Provide the (x, y) coordinate of the cell's center where the given text is located.  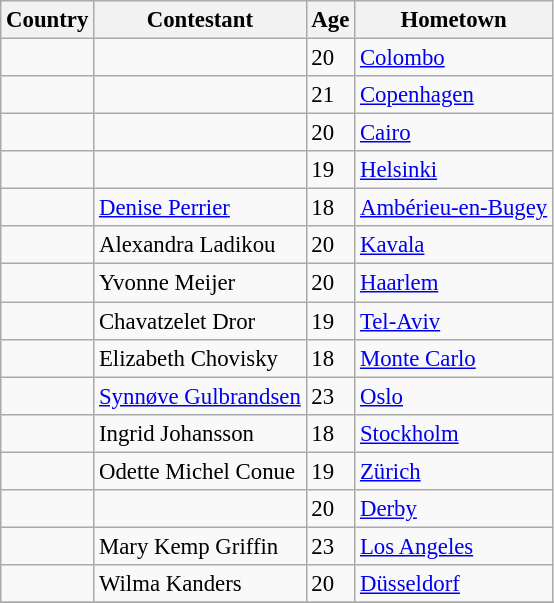
Los Angeles (454, 546)
Alexandra Ladikou (200, 245)
Monte Carlo (454, 358)
Colombo (454, 58)
Denise Perrier (200, 208)
Tel-Aviv (454, 321)
Contestant (200, 20)
Düsseldorf (454, 584)
Odette Michel Conue (200, 471)
Chavatzelet Dror (200, 321)
Ambérieu-en-Bugey (454, 208)
Wilma Kanders (200, 584)
Elizabeth Chovisky (200, 358)
Zürich (454, 471)
Ingrid Johansson (200, 433)
Country (48, 20)
Mary Kemp Griffin (200, 546)
Stockholm (454, 433)
Hometown (454, 20)
Synnøve Gulbrandsen (200, 396)
Kavala (454, 245)
21 (330, 95)
Oslo (454, 396)
Haarlem (454, 283)
Yvonne Meijer (200, 283)
Derby (454, 509)
Age (330, 20)
Copenhagen (454, 95)
Helsinki (454, 170)
Cairo (454, 133)
